Provide the [x, y] coordinate of the cell's center where the given text is located.  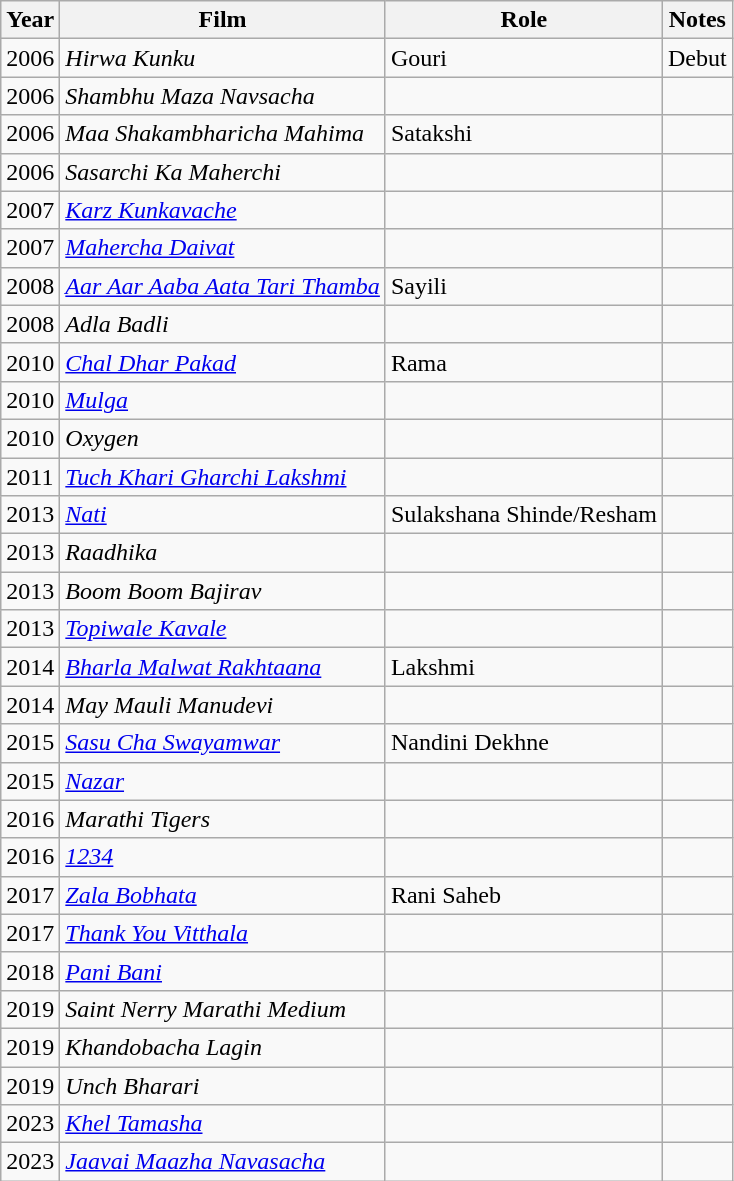
Maa Shakambharicha Mahima [223, 134]
Pani Bani [223, 971]
Debut [697, 58]
2018 [30, 971]
Jaavai Maazha Navasacha [223, 1162]
Lakshmi [524, 667]
Nandini Dekhne [524, 743]
Sayili [524, 286]
Oxygen [223, 438]
Shambhu Maza Navsacha [223, 96]
Marathi Tigers [223, 819]
Nati [223, 515]
Chal Dhar Pakad [223, 362]
Sasu Cha Swayamwar [223, 743]
Mahercha Daivat [223, 248]
Nazar [223, 781]
Saint Nerry Marathi Medium [223, 1009]
Topiwale Kavale [223, 629]
Sasarchi Ka Maherchi [223, 172]
Bharla Malwat Rakhtaana [223, 667]
1234 [223, 857]
Thank You Vitthala [223, 933]
Raadhika [223, 553]
Year [30, 20]
Tuch Khari Gharchi Lakshmi [223, 477]
Adla Badli [223, 324]
Film [223, 20]
Aar Aar Aaba Aata Tari Thamba [223, 286]
Zala Bobhata [223, 895]
Unch Bharari [223, 1085]
Hirwa Kunku [223, 58]
Khandobacha Lagin [223, 1047]
Notes [697, 20]
Rani Saheb [524, 895]
Mulga [223, 400]
Karz Kunkavache [223, 210]
May Mauli Manudevi [223, 705]
Satakshi [524, 134]
Khel Tamasha [223, 1124]
Rama [524, 362]
2011 [30, 477]
Role [524, 20]
Boom Boom Bajirav [223, 591]
Gouri [524, 58]
Sulakshana Shinde/Resham [524, 515]
